Determine the [x, y] coordinate at the center of the cell enclosing the given text.  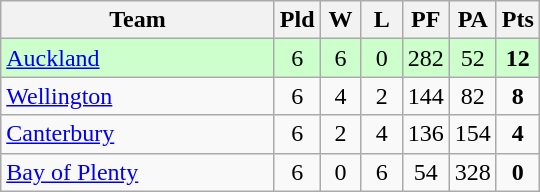
82 [472, 96]
136 [426, 134]
12 [518, 58]
144 [426, 96]
Wellington [138, 96]
Bay of Plenty [138, 172]
282 [426, 58]
Pts [518, 20]
Canterbury [138, 134]
8 [518, 96]
Pld [297, 20]
328 [472, 172]
Team [138, 20]
154 [472, 134]
L [382, 20]
PF [426, 20]
Auckland [138, 58]
54 [426, 172]
52 [472, 58]
W [340, 20]
PA [472, 20]
